From the cell containing the given text, extract its center point as [x, y] coordinate. 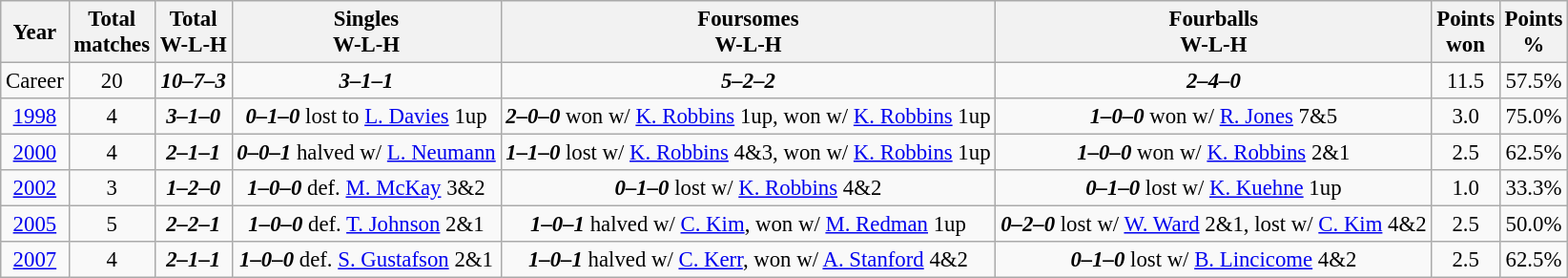
FoursomesW-L-H [748, 32]
57.5% [1534, 81]
1–0–0 won w/ K. Robbins 2&1 [1213, 153]
62.5% [1534, 153]
1–1–0 lost w/ K. Robbins 4&3, won w/ K. Robbins 1up [748, 153]
1–0–0 def. T. Johnson 2&1 [366, 225]
5 [112, 225]
1–2–0 [193, 188]
75.0% [1534, 117]
Points% [1534, 32]
2–1–1 [193, 153]
0–0–1 halved w/ L. Neumann [366, 153]
50.0% [1534, 225]
10–7–3 [193, 81]
SinglesW-L-H [366, 32]
3–1–0 [193, 117]
1–0–0 won w/ R. Jones 7&5 [1213, 117]
0–1–0 lost w/ K. Kuehne 1up [1213, 188]
3 [112, 188]
0–1–0 lost w/ K. Robbins 4&2 [748, 188]
2000 [34, 153]
FourballsW-L-H [1213, 32]
3.0 [1465, 117]
TotalW-L-H [193, 32]
5–2–2 [748, 81]
1–0–0 def. M. McKay 3&2 [366, 188]
Career [34, 81]
0–1–0 lost to L. Davies 1up [366, 117]
2002 [34, 188]
1998 [34, 117]
1.0 [1465, 188]
2–2–1 [193, 225]
Pointswon [1465, 32]
11.5 [1465, 81]
Year [34, 32]
2–4–0 [1213, 81]
3–1–1 [366, 81]
0–2–0 lost w/ W. Ward 2&1, lost w/ C. Kim 4&2 [1213, 225]
2005 [34, 225]
Totalmatches [112, 32]
33.3% [1534, 188]
20 [112, 81]
1–0–1 halved w/ C. Kim, won w/ M. Redman 1up [748, 225]
2–0–0 won w/ K. Robbins 1up, won w/ K. Robbins 1up [748, 117]
